Return the [x, y] coordinate for the center point of the cell that contains the specified text.  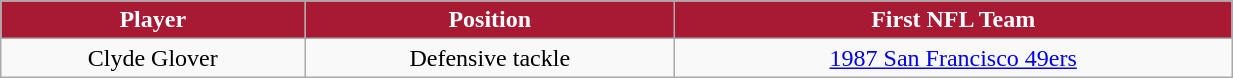
Player [153, 20]
Clyde Glover [153, 58]
First NFL Team [954, 20]
Defensive tackle [490, 58]
1987 San Francisco 49ers [954, 58]
Position [490, 20]
